Find where the given text appears and provide that cell's center as (X, Y) coordinate. 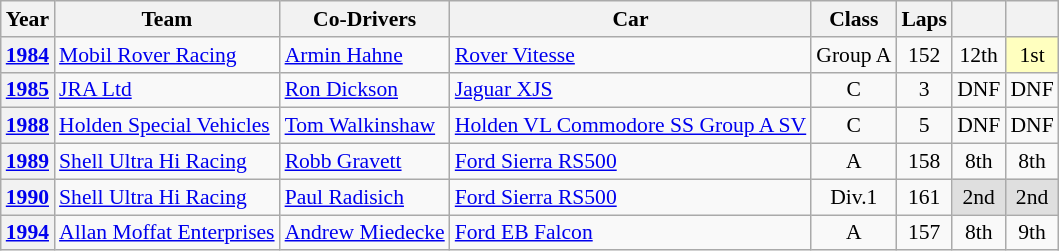
152 (924, 55)
Year (28, 19)
Ford EB Falcon (631, 233)
1989 (28, 162)
9th (1032, 233)
1988 (28, 126)
157 (924, 233)
Tom Walkinshaw (365, 126)
1990 (28, 197)
Div.1 (854, 197)
1st (1032, 55)
3 (924, 90)
1984 (28, 55)
5 (924, 126)
1985 (28, 90)
Jaguar XJS (631, 90)
Mobil Rover Racing (167, 55)
Group A (854, 55)
Robb Gravett (365, 162)
Paul Radisich (365, 197)
Ron Dickson (365, 90)
JRA Ltd (167, 90)
161 (924, 197)
158 (924, 162)
Team (167, 19)
Laps (924, 19)
1994 (28, 233)
Holden VL Commodore SS Group A SV (631, 126)
Holden Special Vehicles (167, 126)
Armin Hahne (365, 55)
12th (978, 55)
Andrew Miedecke (365, 233)
Car (631, 19)
Allan Moffat Enterprises (167, 233)
Rover Vitesse (631, 55)
Class (854, 19)
Co-Drivers (365, 19)
